Identify which cell holds the provided text, then report its (x, y) central coordinate. 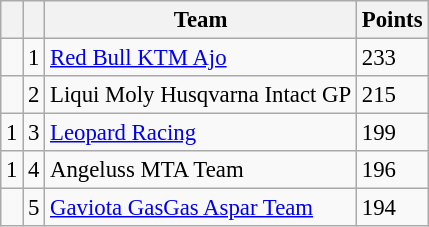
Leopard Racing (201, 133)
2 (34, 95)
199 (392, 133)
Team (201, 20)
Liqui Moly Husqvarna Intact GP (201, 95)
194 (392, 208)
233 (392, 58)
Points (392, 20)
Red Bull KTM Ajo (201, 58)
3 (34, 133)
Gaviota GasGas Aspar Team (201, 208)
5 (34, 208)
215 (392, 95)
4 (34, 170)
196 (392, 170)
Angeluss MTA Team (201, 170)
